Return the [x, y] coordinate for the center point of the cell that contains the specified text.  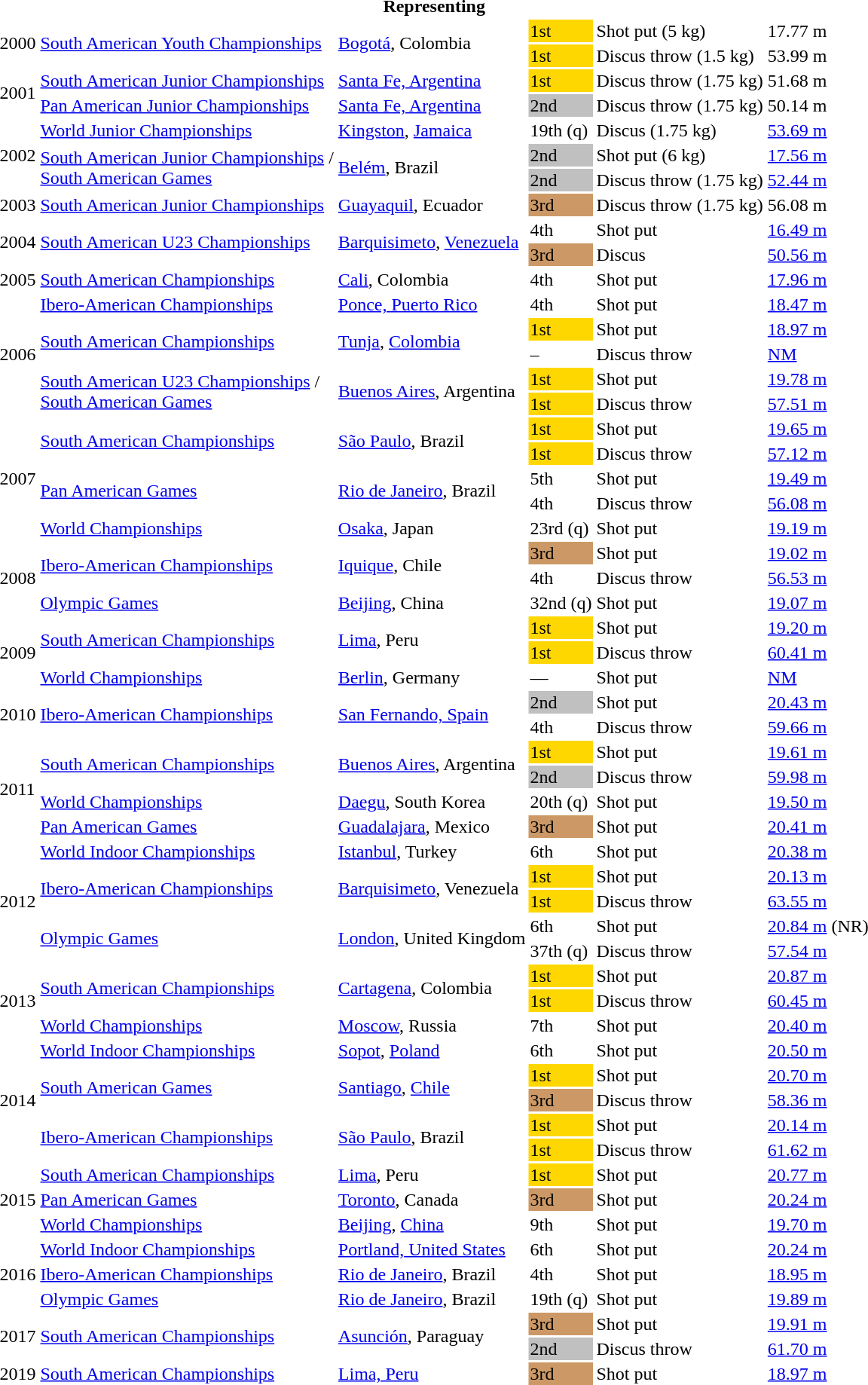
South American U23 Championships [187, 243]
20th (q) [561, 802]
Shot put (6 kg) [680, 155]
San Fernando, Spain [432, 714]
Belém, Brazil [432, 167]
Guadalajara, Mexico [432, 827]
23rd (q) [561, 528]
— [561, 677]
London, United Kingdom [432, 939]
7th [561, 1026]
Bogotá, Colombia [432, 44]
Asunción, Paraguay [432, 1337]
Santiago, Chile [432, 1088]
Discus [680, 255]
32nd (q) [561, 603]
Kingston, Jamaica [432, 130]
Ponce, Puerto Rico [432, 304]
South American Junior Championships / South American Games [187, 167]
Istanbul, Turkey [432, 851]
Discus throw (1.5 kg) [680, 56]
Cali, Colombia [432, 280]
Moscow, Russia [432, 1026]
Iquique, Chile [432, 565]
Discus (1.75 kg) [680, 130]
37th (q) [561, 951]
Toronto, Canada [432, 1200]
Guayaquil, Ecuador [432, 205]
9th [561, 1224]
Portland, United States [432, 1249]
Daegu, South Korea [432, 802]
South American Youth Championships [187, 44]
World Junior Championships [187, 130]
South American U23 Championships / South American Games [187, 392]
Osaka, Japan [432, 528]
South American Games [187, 1088]
Pan American Junior Championships [187, 105]
Cartagena, Colombia [432, 989]
Shot put (5 kg) [680, 31]
Berlin, Germany [432, 677]
5th [561, 478]
Tunja, Colombia [432, 342]
Sopot, Poland [432, 1050]
– [561, 354]
